From the cell containing the given text, extract its center point as [x, y] coordinate. 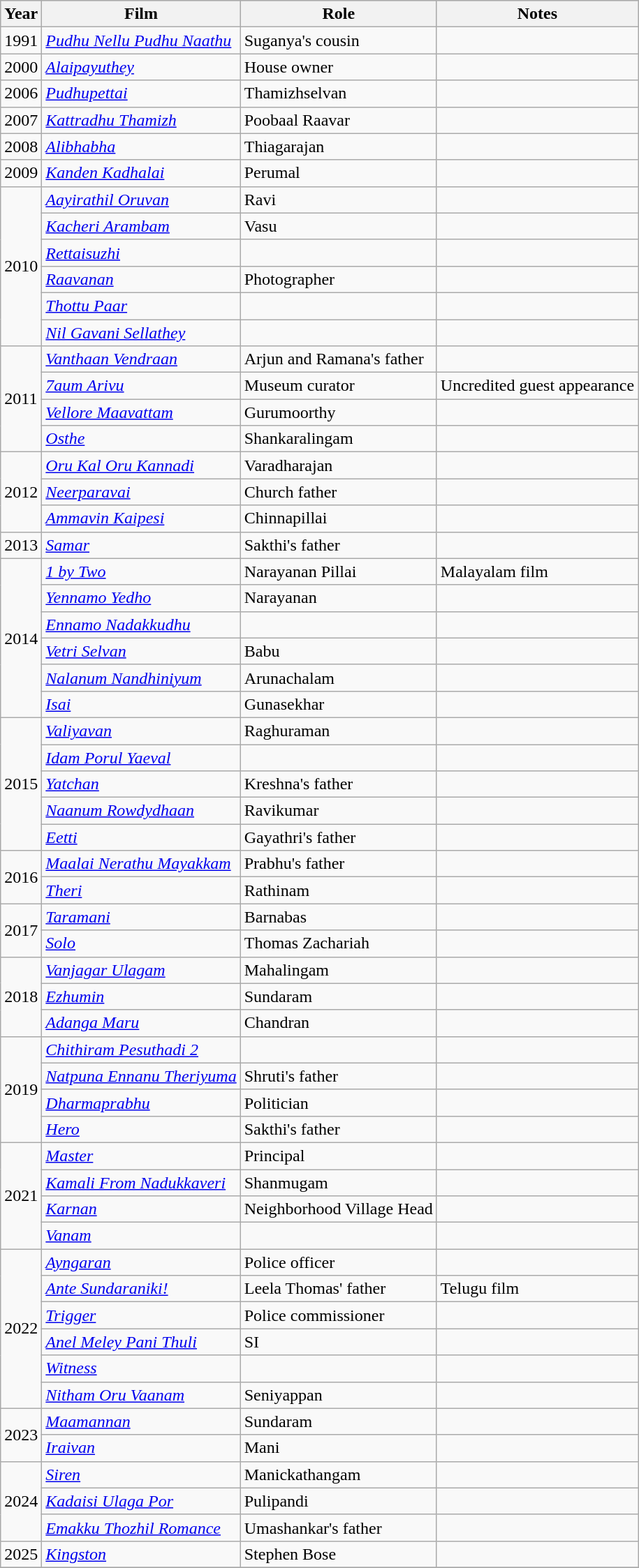
2017 [21, 930]
Alaipayuthey [141, 67]
Barnabas [338, 917]
Suganya's cousin [338, 40]
Vanjagar Ulagam [141, 970]
2024 [21, 1501]
Gurumoorthy [338, 412]
Ayngaran [141, 1262]
Ezhumin [141, 996]
1991 [21, 40]
Emakku Thozhil Romance [141, 1528]
2009 [21, 173]
Stephen Bose [338, 1554]
Kadaisi Ulaga Por [141, 1501]
Arjun and Ramana's father [338, 359]
2016 [21, 877]
2007 [21, 120]
Principal [338, 1156]
Thottu Paar [141, 306]
Kingston [141, 1554]
Taramani [141, 917]
Master [141, 1156]
Pulipandi [338, 1501]
7aum Arivu [141, 386]
Neerparavai [141, 492]
2014 [21, 638]
Manickathangam [338, 1474]
Mani [338, 1448]
Museum curator [338, 386]
Isai [141, 704]
Maamannan [141, 1421]
Trigger [141, 1315]
Perumal [338, 173]
Malayalam film [537, 572]
Ennamo Nadakkudhu [141, 625]
Vanthaan Vendraan [141, 359]
Hero [141, 1129]
Gayathri's father [338, 837]
Neighborhood Village Head [338, 1209]
Naanum Rowdydhaan [141, 811]
Ammavin Kaipesi [141, 518]
Kanden Kadhalai [141, 173]
Seniyappan [338, 1395]
Uncredited guest appearance [537, 386]
2021 [21, 1195]
Mahalingam [338, 970]
Natpuna Ennanu Theriyuma [141, 1076]
Film [141, 14]
Yatchan [141, 784]
Rathinam [338, 890]
Shruti's father [338, 1076]
Iraivan [141, 1448]
Politician [338, 1103]
Gunasekhar [338, 704]
2015 [21, 784]
Adanga Maru [141, 1023]
Siren [141, 1474]
Ravikumar [338, 811]
1 by Two [141, 572]
Church father [338, 492]
Thomas Zachariah [338, 943]
Police commissioner [338, 1315]
Raghuraman [338, 731]
Telugu film [537, 1289]
Umashankar's father [338, 1528]
Pudhupettai [141, 94]
Vasu [338, 226]
Pudhu Nellu Pudhu Naathu [141, 40]
Raavanan [141, 279]
Police officer [338, 1262]
Yennamo Yedho [141, 598]
Nil Gavani Sellathey [141, 333]
Role [338, 14]
Karnan [141, 1209]
Kattradhu Thamizh [141, 120]
Ravi [338, 200]
2010 [21, 266]
Thamizhselvan [338, 94]
Photographer [338, 279]
Maalai Nerathu Mayakkam [141, 864]
Dharmaprabhu [141, 1103]
Babu [338, 651]
Witness [141, 1368]
Narayanan [338, 598]
Prabhu's father [338, 864]
Chinnapillai [338, 518]
SI [338, 1342]
Eetti [141, 837]
Anel Meley Pani Thuli [141, 1342]
Vanam [141, 1236]
House owner [338, 67]
Shanmugam [338, 1183]
Valiyavan [141, 731]
Oru Kal Oru Kannadi [141, 465]
Alibhabha [141, 147]
Rettaisuzhi [141, 253]
Year [21, 14]
Samar [141, 545]
Idam Porul Yaeval [141, 757]
2023 [21, 1435]
Arunachalam [338, 678]
2013 [21, 545]
Theri [141, 890]
Chandran [338, 1023]
Narayanan Pillai [338, 572]
2000 [21, 67]
2006 [21, 94]
Vellore Maavattam [141, 412]
2022 [21, 1329]
2019 [21, 1089]
Varadharajan [338, 465]
Osthe [141, 439]
Nitham Oru Vaanam [141, 1395]
Kacheri Arambam [141, 226]
Nalanum Nandhiniyum [141, 678]
Vetri Selvan [141, 651]
Ante Sundaraniki! [141, 1289]
Leela Thomas' father [338, 1289]
2018 [21, 996]
2008 [21, 147]
2012 [21, 492]
Notes [537, 14]
Kamali From Nadukkaveri [141, 1183]
Kreshna's father [338, 784]
Solo [141, 943]
Aayirathil Oruvan [141, 200]
Thiagarajan [338, 147]
2025 [21, 1554]
Poobaal Raavar [338, 120]
2011 [21, 399]
Chithiram Pesuthadi 2 [141, 1050]
Shankaralingam [338, 439]
